Find where the given text appears and provide that cell's center as (x, y) coordinate. 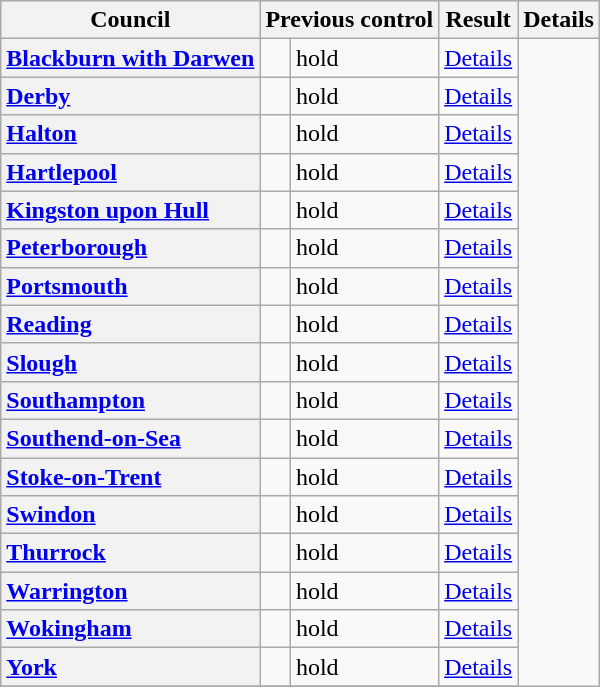
Blackburn with Darwen (130, 58)
Previous control (350, 20)
Swindon (130, 515)
Council (130, 20)
Portsmouth (130, 286)
Southend-on-Sea (130, 438)
Southampton (130, 400)
York (130, 667)
Warrington (130, 591)
Reading (130, 324)
Halton (130, 134)
Result (478, 20)
Derby (130, 96)
Peterborough (130, 248)
Kingston upon Hull (130, 210)
Slough (130, 362)
Thurrock (130, 553)
Wokingham (130, 629)
Hartlepool (130, 172)
Stoke-on-Trent (130, 477)
